Detect which cell encompasses the target text, then output its [X, Y] center coordinate. 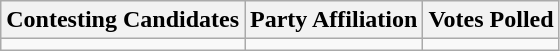
Votes Polled [491, 20]
Contesting Candidates [123, 20]
Party Affiliation [334, 20]
